Extract the [X, Y] coordinate from the center of the cell holding the provided text.  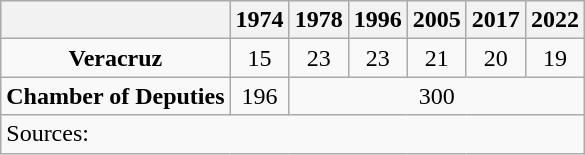
19 [554, 58]
1974 [260, 20]
196 [260, 96]
2005 [436, 20]
20 [496, 58]
Sources: [293, 134]
2022 [554, 20]
Veracruz [116, 58]
21 [436, 58]
Chamber of Deputies [116, 96]
1996 [378, 20]
1978 [318, 20]
2017 [496, 20]
300 [436, 96]
15 [260, 58]
